Detect which cell encompasses the target text, then output its [x, y] center coordinate. 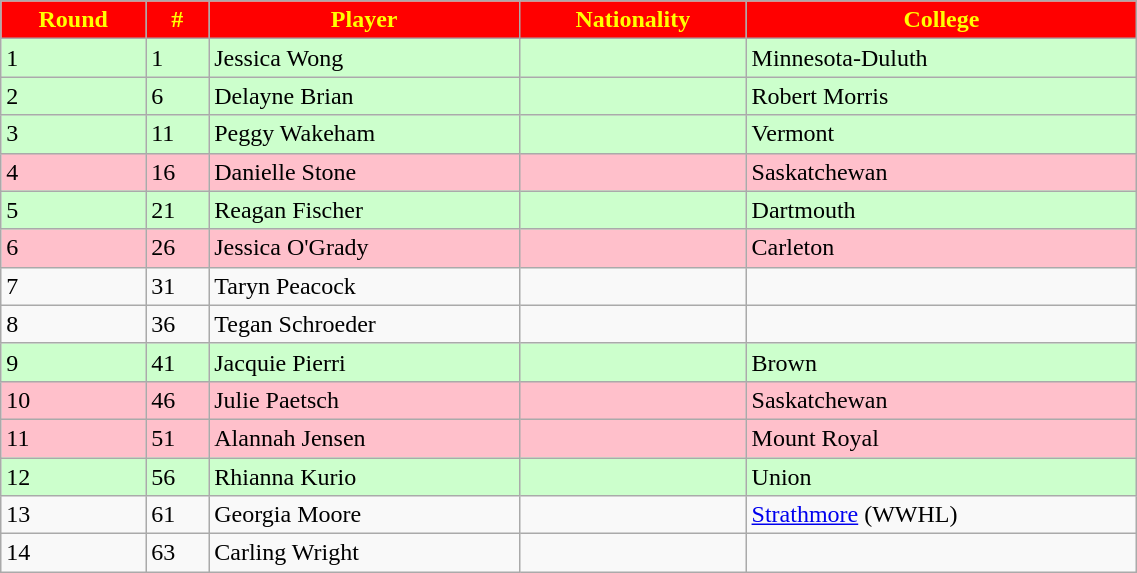
Mount Royal [942, 438]
Jessica O'Grady [364, 248]
Jessica Wong [364, 58]
3 [74, 134]
Alannah Jensen [364, 438]
Carleton [942, 248]
61 [178, 515]
Carling Wright [364, 553]
31 [178, 286]
14 [74, 553]
9 [74, 362]
Robert Morris [942, 96]
# [178, 20]
12 [74, 477]
46 [178, 400]
Brown [942, 362]
26 [178, 248]
Minnesota-Duluth [942, 58]
21 [178, 210]
Round [74, 20]
Taryn Peacock [364, 286]
Julie Paetsch [364, 400]
College [942, 20]
Dartmouth [942, 210]
10 [74, 400]
Delayne Brian [364, 96]
Nationality [633, 20]
56 [178, 477]
Georgia Moore [364, 515]
5 [74, 210]
63 [178, 553]
Danielle Stone [364, 172]
Vermont [942, 134]
Peggy Wakeham [364, 134]
36 [178, 324]
Player [364, 20]
Reagan Fischer [364, 210]
16 [178, 172]
51 [178, 438]
13 [74, 515]
7 [74, 286]
Tegan Schroeder [364, 324]
8 [74, 324]
2 [74, 96]
Union [942, 477]
Rhianna Kurio [364, 477]
4 [74, 172]
41 [178, 362]
Strathmore (WWHL) [942, 515]
Jacquie Pierri [364, 362]
